Find where the given text appears and provide that cell's center as (x, y) coordinate. 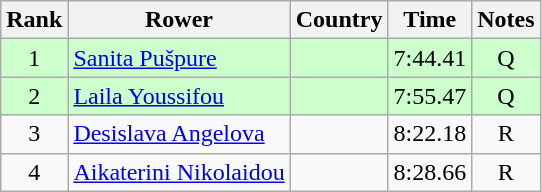
8:28.66 (430, 172)
Desislava Angelova (179, 134)
3 (34, 134)
7:55.47 (430, 96)
Time (430, 20)
Rower (179, 20)
1 (34, 58)
Laila Youssifou (179, 96)
2 (34, 96)
Country (339, 20)
Notes (506, 20)
4 (34, 172)
Rank (34, 20)
8:22.18 (430, 134)
7:44.41 (430, 58)
Aikaterini Nikolaidou (179, 172)
Sanita Pušpure (179, 58)
